Capture the cell that displays the provided text and extract its (x, y) central coordinate. 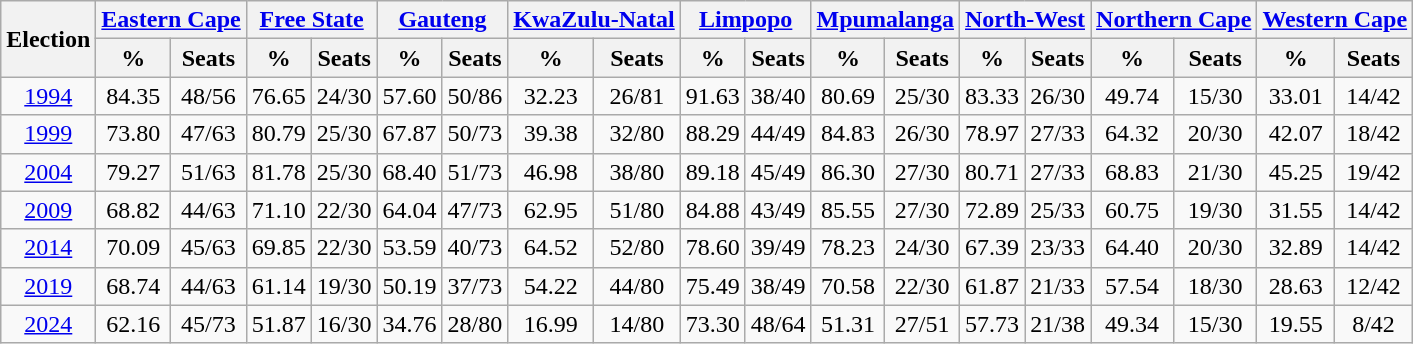
68.40 (410, 172)
61.14 (278, 286)
2024 (48, 324)
48/64 (778, 324)
45/63 (209, 248)
32/80 (638, 134)
1994 (48, 96)
19.55 (1296, 324)
2019 (48, 286)
52/80 (638, 248)
2004 (48, 172)
71.10 (278, 210)
61.87 (992, 286)
2014 (48, 248)
47/63 (209, 134)
51/80 (638, 210)
84.88 (712, 210)
47/73 (475, 210)
21/33 (1058, 286)
51.31 (848, 324)
23/33 (1058, 248)
38/49 (778, 286)
37/73 (475, 286)
33.01 (1296, 96)
57.54 (1132, 286)
42.07 (1296, 134)
28/80 (475, 324)
67.39 (992, 248)
44/80 (638, 286)
80.69 (848, 96)
64.04 (410, 210)
Free State (312, 20)
North-West (1024, 20)
86.30 (848, 172)
83.33 (992, 96)
25/33 (1058, 210)
51/63 (209, 172)
54.22 (551, 286)
68.82 (134, 210)
50/73 (475, 134)
Northern Cape (1174, 20)
78.60 (712, 248)
84.83 (848, 134)
70.09 (134, 248)
45/49 (778, 172)
32.89 (1296, 248)
89.18 (712, 172)
31.55 (1296, 210)
80.71 (992, 172)
80.79 (278, 134)
18/30 (1215, 286)
44/49 (778, 134)
85.55 (848, 210)
76.65 (278, 96)
43/49 (778, 210)
Election (48, 39)
38/80 (638, 172)
39.38 (551, 134)
70.58 (848, 286)
34.76 (410, 324)
73.30 (712, 324)
50.19 (410, 286)
26/81 (638, 96)
27/51 (922, 324)
75.49 (712, 286)
21/30 (1215, 172)
38/40 (778, 96)
64.52 (551, 248)
21/38 (1058, 324)
1999 (48, 134)
64.40 (1132, 248)
48/56 (209, 96)
39/49 (778, 248)
40/73 (475, 248)
68.83 (1132, 172)
60.75 (1132, 210)
14/80 (638, 324)
45.25 (1296, 172)
73.80 (134, 134)
Mpumalanga (885, 20)
49.34 (1132, 324)
78.97 (992, 134)
19/42 (1373, 172)
68.74 (134, 286)
79.27 (134, 172)
72.89 (992, 210)
84.35 (134, 96)
50/86 (475, 96)
45/73 (209, 324)
8/42 (1373, 324)
Eastern Cape (171, 20)
78.23 (848, 248)
2009 (48, 210)
18/42 (1373, 134)
67.87 (410, 134)
Gauteng (442, 20)
16/30 (344, 324)
Limpopo (746, 20)
62.16 (134, 324)
88.29 (712, 134)
51.87 (278, 324)
53.59 (410, 248)
81.78 (278, 172)
91.63 (712, 96)
16.99 (551, 324)
49.74 (1132, 96)
57.60 (410, 96)
Western Cape (1335, 20)
28.63 (1296, 286)
KwaZulu-Natal (594, 20)
51/73 (475, 172)
64.32 (1132, 134)
62.95 (551, 210)
57.73 (992, 324)
12/42 (1373, 286)
46.98 (551, 172)
32.23 (551, 96)
69.85 (278, 248)
